Return [X, Y] of the center of cell containing provided text 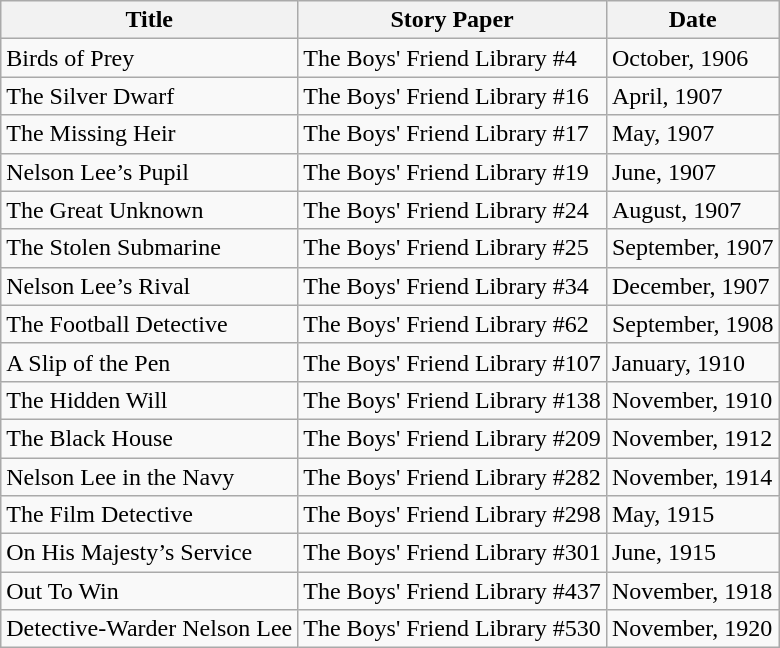
The Hidden Will [150, 400]
The Boys' Friend Library #138 [452, 400]
Nelson Lee’s Pupil [150, 172]
May, 1915 [692, 515]
The Boys' Friend Library #4 [452, 58]
The Boys' Friend Library #209 [452, 438]
The Boys' Friend Library #25 [452, 248]
The Boys' Friend Library #16 [452, 96]
November, 1914 [692, 477]
December, 1907 [692, 286]
June, 1907 [692, 172]
Date [692, 20]
The Boys' Friend Library #301 [452, 553]
The Boys' Friend Library #107 [452, 362]
September, 1907 [692, 248]
November, 1920 [692, 629]
Nelson Lee’s Rival [150, 286]
Nelson Lee in the Navy [150, 477]
January, 1910 [692, 362]
April, 1907 [692, 96]
A Slip of the Pen [150, 362]
The Boys' Friend Library #17 [452, 134]
November, 1918 [692, 591]
October, 1906 [692, 58]
The Missing Heir [150, 134]
Title [150, 20]
November, 1912 [692, 438]
September, 1908 [692, 324]
The Stolen Submarine [150, 248]
Story Paper [452, 20]
The Silver Dwarf [150, 96]
Detective-Warder Nelson Lee [150, 629]
November, 1910 [692, 400]
Birds of Prey [150, 58]
Out To Win [150, 591]
The Film Detective [150, 515]
The Boys' Friend Library #19 [452, 172]
The Boys' Friend Library #62 [452, 324]
On His Majesty’s Service [150, 553]
The Boys' Friend Library #437 [452, 591]
May, 1907 [692, 134]
The Boys' Friend Library #24 [452, 210]
The Football Detective [150, 324]
The Boys' Friend Library #298 [452, 515]
The Great Unknown [150, 210]
The Boys' Friend Library #282 [452, 477]
August, 1907 [692, 210]
The Boys' Friend Library #34 [452, 286]
June, 1915 [692, 553]
The Black House [150, 438]
The Boys' Friend Library #530 [452, 629]
